Provide the [X, Y] coordinate of the cell's center where the given text is located.  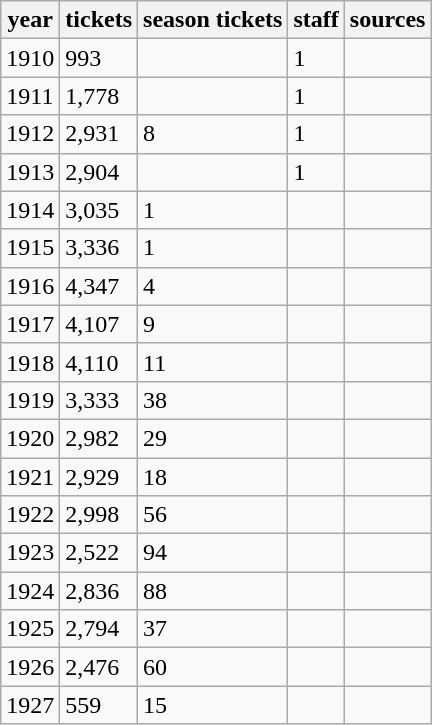
29 [213, 438]
tickets [99, 20]
15 [213, 705]
4 [213, 286]
94 [213, 553]
year [30, 20]
8 [213, 134]
88 [213, 591]
1918 [30, 362]
2,836 [99, 591]
1924 [30, 591]
4,107 [99, 324]
37 [213, 629]
1,778 [99, 96]
1916 [30, 286]
1920 [30, 438]
2,929 [99, 477]
1921 [30, 477]
2,476 [99, 667]
38 [213, 400]
993 [99, 58]
1912 [30, 134]
1911 [30, 96]
2,998 [99, 515]
4,110 [99, 362]
4,347 [99, 286]
3,035 [99, 210]
1927 [30, 705]
18 [213, 477]
60 [213, 667]
sources [388, 20]
2,794 [99, 629]
1925 [30, 629]
1922 [30, 515]
1913 [30, 172]
3,336 [99, 248]
11 [213, 362]
1926 [30, 667]
2,904 [99, 172]
2,931 [99, 134]
1915 [30, 248]
1923 [30, 553]
1919 [30, 400]
3,333 [99, 400]
56 [213, 515]
9 [213, 324]
1917 [30, 324]
1914 [30, 210]
2,522 [99, 553]
2,982 [99, 438]
staff [316, 20]
1910 [30, 58]
559 [99, 705]
season tickets [213, 20]
